Return the (X, Y) coordinate for the center point of the cell that contains the specified text.  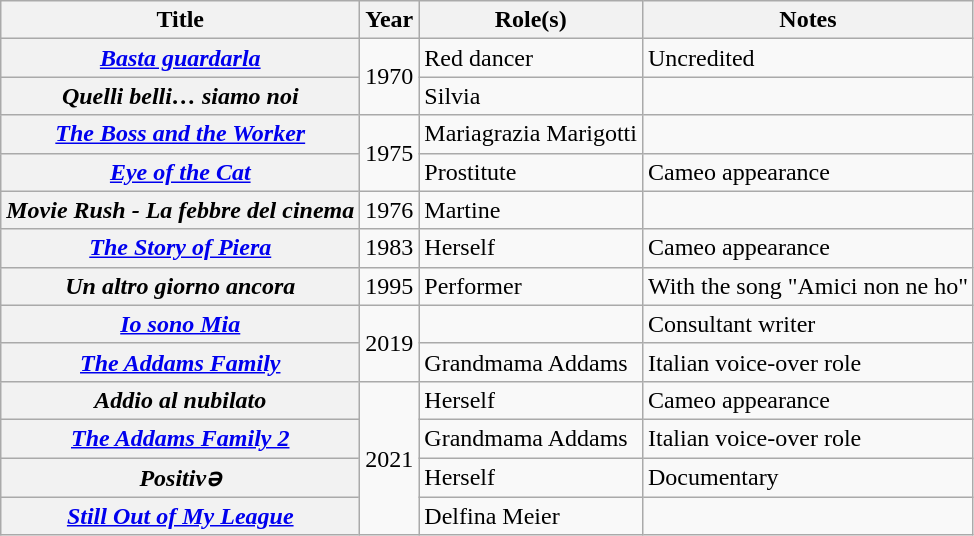
Performer (531, 286)
Addio al nubilato (180, 400)
Basta guardarla (180, 58)
Eye of the Cat (180, 172)
Uncredited (808, 58)
1983 (390, 248)
Red dancer (531, 58)
2021 (390, 458)
Martine (531, 210)
1975 (390, 153)
1976 (390, 210)
Notes (808, 20)
Year (390, 20)
Role(s) (531, 20)
1995 (390, 286)
Positivə (180, 478)
Delfina Meier (531, 516)
Still Out of My League (180, 516)
1970 (390, 77)
With the song "Amici non ne ho" (808, 286)
Silvia (531, 96)
Documentary (808, 478)
Prostitute (531, 172)
Consultant writer (808, 324)
Title (180, 20)
Quelli belli… siamo noi (180, 96)
The Addams Family (180, 362)
The Addams Family 2 (180, 438)
Mariagrazia Marigotti (531, 134)
Io sono Mia (180, 324)
The Boss and the Worker (180, 134)
Un altro giorno ancora (180, 286)
The Story of Piera (180, 248)
Movie Rush - La febbre del cinema (180, 210)
2019 (390, 343)
